Scan for the cell matching the given text and deliver its [x, y] coordinate at center. 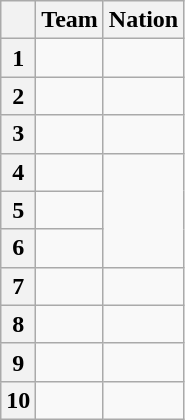
Team [70, 20]
6 [18, 248]
8 [18, 324]
10 [18, 400]
2 [18, 96]
4 [18, 172]
7 [18, 286]
9 [18, 362]
1 [18, 58]
Nation [143, 20]
3 [18, 134]
5 [18, 210]
